Determine the (x, y) coordinate at the center of the cell enclosing the given text.  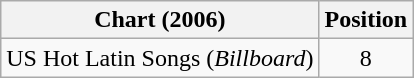
US Hot Latin Songs (Billboard) (160, 58)
Position (366, 20)
Chart (2006) (160, 20)
8 (366, 58)
